Return (X, Y) of the center of cell containing provided text 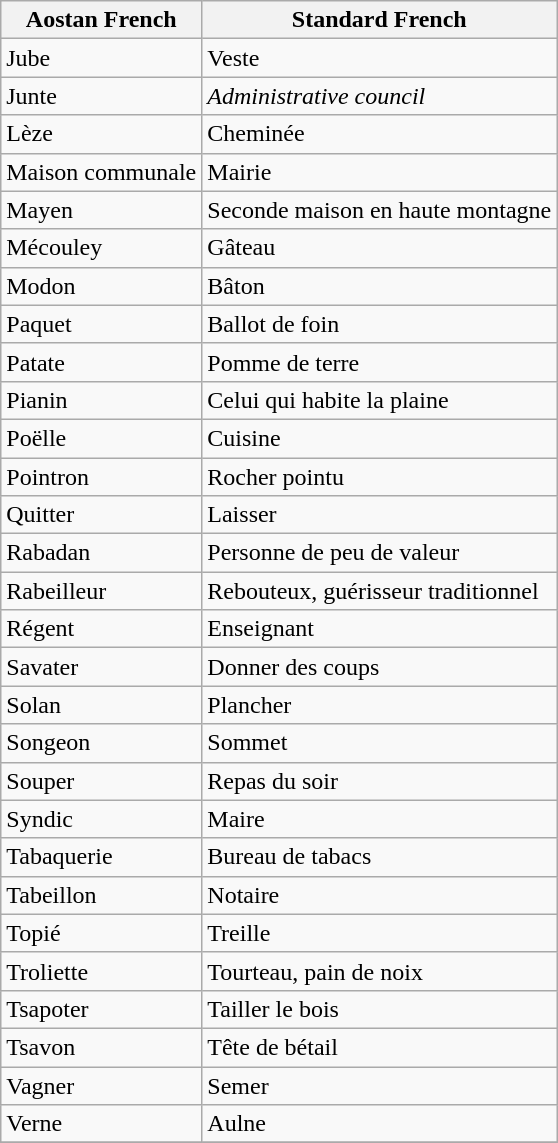
Tsapoter (102, 1009)
Standard French (380, 20)
Tête de bétail (380, 1047)
Jube (102, 58)
Seconde maison en haute montagne (380, 210)
Bureau de tabacs (380, 857)
Cheminée (380, 134)
Paquet (102, 324)
Rabadan (102, 553)
Celui qui habite la plaine (380, 400)
Quitter (102, 515)
Solan (102, 705)
Treille (380, 933)
Maison communale (102, 172)
Vagner (102, 1085)
Mécouley (102, 248)
Troliette (102, 971)
Bâton (380, 286)
Tabeillon (102, 895)
Mayen (102, 210)
Pointron (102, 477)
Administrative council (380, 96)
Ballot de foin (380, 324)
Souper (102, 781)
Plancher (380, 705)
Personne de peu de valeur (380, 553)
Pianin (102, 400)
Sommet (380, 743)
Tailler le bois (380, 1009)
Rebouteux, guérisseur traditionnel (380, 591)
Rocher pointu (380, 477)
Maire (380, 819)
Gâteau (380, 248)
Veste (380, 58)
Topié (102, 933)
Verne (102, 1124)
Junte (102, 96)
Aostan French (102, 20)
Régent (102, 629)
Lèze (102, 134)
Poëlle (102, 438)
Songeon (102, 743)
Modon (102, 286)
Aulne (380, 1124)
Semer (380, 1085)
Tsavon (102, 1047)
Tourteau, pain de noix (380, 971)
Mairie (380, 172)
Syndic (102, 819)
Laisser (380, 515)
Savater (102, 667)
Tabaquerie (102, 857)
Repas du soir (380, 781)
Rabeilleur (102, 591)
Patate (102, 362)
Enseignant (380, 629)
Cuisine (380, 438)
Notaire (380, 895)
Pomme de terre (380, 362)
Donner des coups (380, 667)
